Scan for the cell matching the given text and deliver its [x, y] coordinate at center. 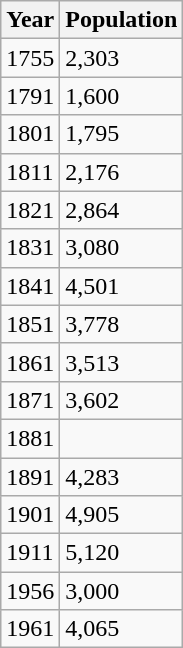
3,000 [122, 591]
1811 [30, 172]
3,602 [122, 400]
4,283 [122, 477]
1911 [30, 553]
1961 [30, 629]
1851 [30, 324]
4,905 [122, 515]
3,778 [122, 324]
1841 [30, 286]
1861 [30, 362]
4,501 [122, 286]
1,600 [122, 96]
3,080 [122, 248]
2,303 [122, 58]
1831 [30, 248]
3,513 [122, 362]
1791 [30, 96]
2,176 [122, 172]
1901 [30, 515]
1,795 [122, 134]
4,065 [122, 629]
Year [30, 20]
5,120 [122, 553]
1891 [30, 477]
1755 [30, 58]
1956 [30, 591]
2,864 [122, 210]
1881 [30, 438]
1801 [30, 134]
1821 [30, 210]
Population [122, 20]
1871 [30, 400]
